Output the [x, y] coordinate of the center of the cell containing the given text.  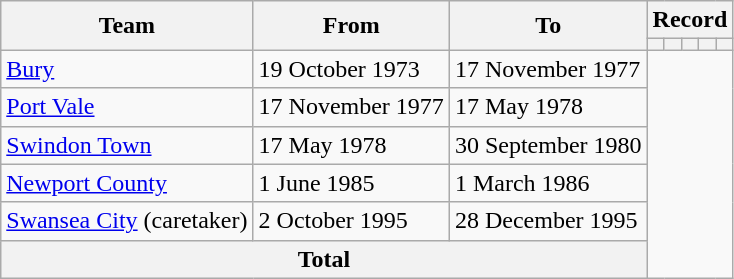
Port Vale [127, 107]
Bury [127, 69]
Newport County [127, 183]
28 December 1995 [548, 221]
Total [324, 259]
Swansea City (caretaker) [127, 221]
2 October 1995 [351, 221]
To [548, 26]
19 October 1973 [351, 69]
Swindon Town [127, 145]
30 September 1980 [548, 145]
Record [690, 20]
1 June 1985 [351, 183]
Team [127, 26]
1 March 1986 [548, 183]
From [351, 26]
